Locate the cell with the specified text and output its (X, Y) center coordinate. 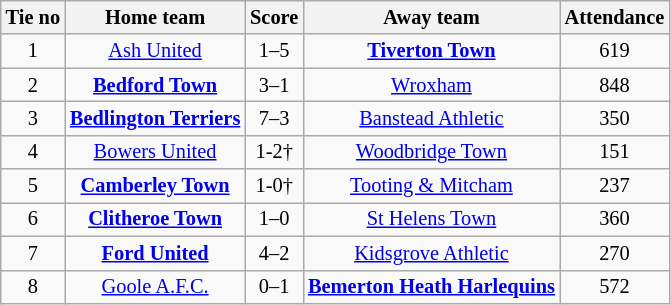
Woodbridge Town (432, 152)
Attendance (614, 17)
Bedlington Terriers (155, 118)
Camberley Town (155, 186)
Tiverton Town (432, 51)
Home team (155, 17)
7 (33, 253)
Ash United (155, 51)
350 (614, 118)
1–0 (274, 219)
6 (33, 219)
1 (33, 51)
5 (33, 186)
Bowers United (155, 152)
4 (33, 152)
2 (33, 85)
572 (614, 287)
0–1 (274, 287)
1–5 (274, 51)
3–1 (274, 85)
Bedford Town (155, 85)
270 (614, 253)
Away team (432, 17)
7–3 (274, 118)
8 (33, 287)
848 (614, 85)
Banstead Athletic (432, 118)
1-0† (274, 186)
3 (33, 118)
4–2 (274, 253)
Bemerton Heath Harlequins (432, 287)
Kidsgrove Athletic (432, 253)
237 (614, 186)
Score (274, 17)
Tooting & Mitcham (432, 186)
Wroxham (432, 85)
1-2† (274, 152)
Tie no (33, 17)
Ford United (155, 253)
St Helens Town (432, 219)
Goole A.F.C. (155, 287)
151 (614, 152)
619 (614, 51)
360 (614, 219)
Clitheroe Town (155, 219)
